Output the [X, Y] coordinate of the center of the cell containing the given text.  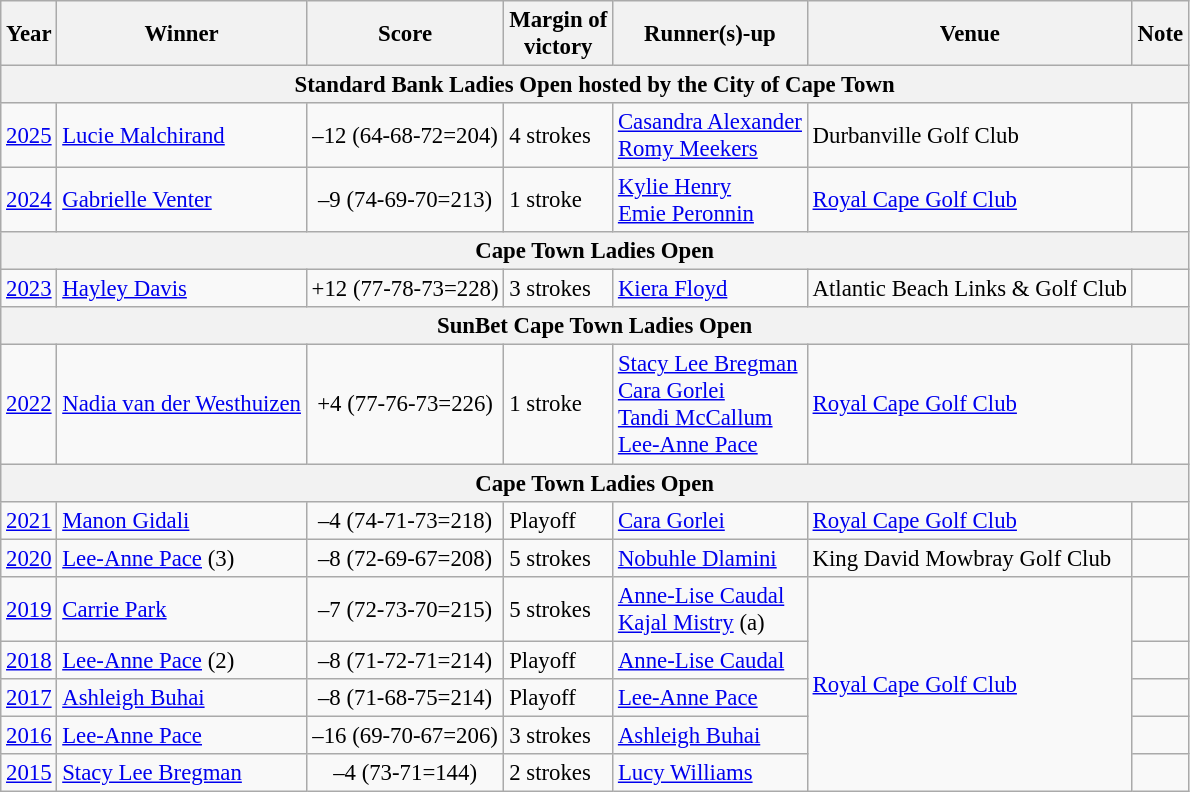
Gabrielle Venter [182, 200]
Lee-Anne Pace (2) [182, 660]
Anne-Lise Caudal [710, 660]
Kylie Henry Emie Peronnin [710, 200]
Winner [182, 34]
Hayley Davis [182, 289]
Stacy Lee Bregman [182, 773]
2019 [29, 608]
2016 [29, 735]
King David Mowbray Golf Club [970, 558]
2021 [29, 520]
2017 [29, 698]
SunBet Cape Town Ladies Open [595, 327]
Score [405, 34]
–12 (64-68-72=204) [405, 136]
+4 (77-76-73=226) [405, 404]
4 strokes [558, 136]
Lucie Malchirand [182, 136]
2022 [29, 404]
–8 (71-68-75=214) [405, 698]
+12 (77-78-73=228) [405, 289]
2024 [29, 200]
Margin ofvictory [558, 34]
Manon Gidali [182, 520]
Lucy Williams [710, 773]
Kiera Floyd [710, 289]
–9 (74-69-70=213) [405, 200]
Standard Bank Ladies Open hosted by the City of Cape Town [595, 85]
2023 [29, 289]
2 strokes [558, 773]
Note [1160, 34]
2018 [29, 660]
–4 (74-71-73=218) [405, 520]
Carrie Park [182, 608]
Stacy Lee Bregman Cara Gorlei Tandi McCallum Lee-Anne Pace [710, 404]
2015 [29, 773]
–7 (72-73-70=215) [405, 608]
Cara Gorlei [710, 520]
Year [29, 34]
Anne-Lise Caudal Kajal Mistry (a) [710, 608]
Casandra Alexander Romy Meekers [710, 136]
Venue [970, 34]
–8 (72-69-67=208) [405, 558]
Nobuhle Dlamini [710, 558]
–4 (73-71=144) [405, 773]
Lee-Anne Pace (3) [182, 558]
Nadia van der Westhuizen [182, 404]
Atlantic Beach Links & Golf Club [970, 289]
2020 [29, 558]
–16 (69-70-67=206) [405, 735]
Runner(s)-up [710, 34]
–8 (71-72-71=214) [405, 660]
2025 [29, 136]
Durbanville Golf Club [970, 136]
